Search for the cell housing the specified text and yield its [X, Y] center coordinate. 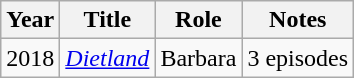
Dietland [108, 58]
Year [30, 20]
2018 [30, 58]
Barbara [198, 58]
3 episodes [298, 58]
Title [108, 20]
Notes [298, 20]
Role [198, 20]
